Scan for the cell matching the given text and deliver its [X, Y] coordinate at center. 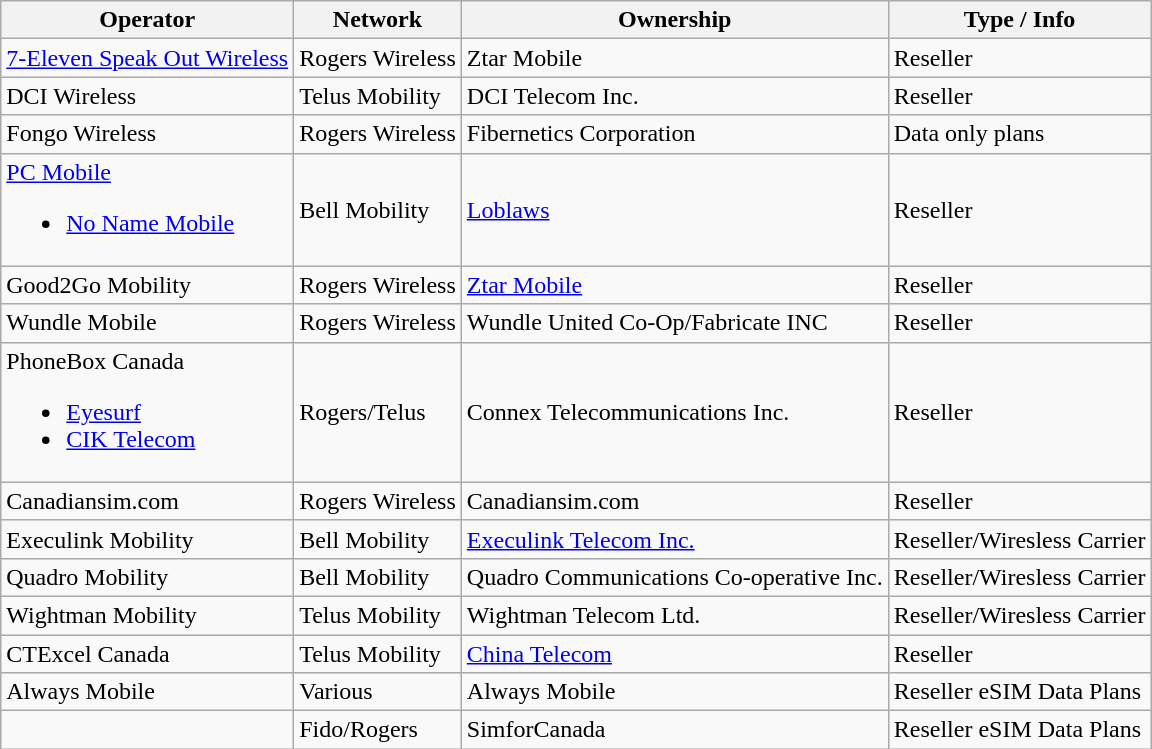
Rogers/Telus [378, 412]
Fibernetics Corporation [674, 134]
Wightman Mobility [148, 615]
Execulink Mobility [148, 539]
Type / Info [1020, 20]
Good2Go Mobility [148, 285]
PhoneBox CanadaEyesurfCIK Telecom [148, 412]
Fongo Wireless [148, 134]
Wundle United Co-Op/Fabricate INC [674, 323]
Data only plans [1020, 134]
SimforCanada [674, 730]
Quadro Mobility [148, 577]
Ownership [674, 20]
China Telecom [674, 653]
Quadro Communications Co-operative Inc. [674, 577]
Execulink Telecom Inc. [674, 539]
DCI Wireless [148, 96]
DCI Telecom Inc. [674, 96]
Loblaws [674, 210]
CTExcel Canada [148, 653]
7-Eleven Speak Out Wireless [148, 58]
Wightman Telecom Ltd. [674, 615]
Various [378, 692]
Operator [148, 20]
Wundle Mobile [148, 323]
Fido/Rogers [378, 730]
Connex Telecommunications Inc. [674, 412]
PC MobileNo Name Mobile [148, 210]
Network [378, 20]
